Find where the given text appears and provide that cell's center as (x, y) coordinate. 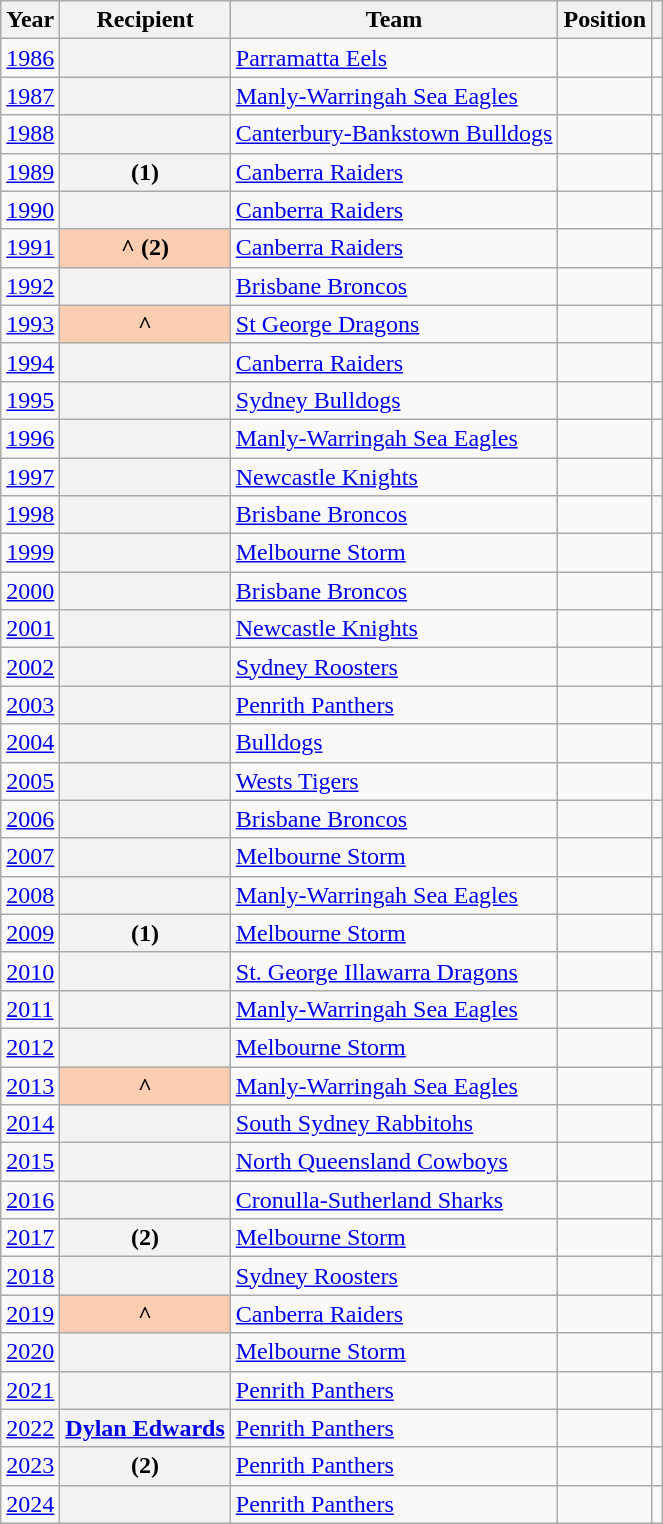
2002 (30, 667)
1995 (30, 400)
Canterbury-Bankstown Bulldogs (394, 134)
Parramatta Eels (394, 58)
1991 (30, 248)
2021 (30, 1390)
1999 (30, 553)
^ (2) (145, 248)
1994 (30, 362)
North Queensland Cowboys (394, 1162)
2008 (30, 895)
2009 (30, 933)
2010 (30, 971)
1990 (30, 210)
South Sydney Rabbitohs (394, 1124)
2000 (30, 591)
2007 (30, 857)
Bulldogs (394, 743)
2006 (30, 819)
1996 (30, 438)
1986 (30, 58)
2012 (30, 1047)
2011 (30, 1009)
Sydney Bulldogs (394, 400)
1987 (30, 96)
2020 (30, 1352)
Wests Tigers (394, 781)
St George Dragons (394, 324)
2014 (30, 1124)
1997 (30, 477)
2005 (30, 781)
1993 (30, 324)
2003 (30, 705)
2004 (30, 743)
2013 (30, 1085)
2024 (30, 1504)
1989 (30, 172)
2001 (30, 629)
2015 (30, 1162)
Dylan Edwards (145, 1428)
Recipient (145, 20)
Year (30, 20)
2018 (30, 1276)
Team (394, 20)
St. George Illawarra Dragons (394, 971)
2019 (30, 1314)
2016 (30, 1200)
1988 (30, 134)
2022 (30, 1428)
1992 (30, 286)
Position (605, 20)
Cronulla-Sutherland Sharks (394, 1200)
2023 (30, 1466)
1998 (30, 515)
2017 (30, 1238)
